From the cell containing the given text, extract its center point as (x, y) coordinate. 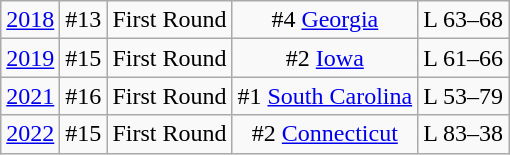
#2 Iowa (325, 58)
L 61–66 (464, 58)
#16 (84, 96)
L 63–68 (464, 20)
2018 (30, 20)
#2 Connecticut (325, 134)
#13 (84, 20)
#4 Georgia (325, 20)
#1 South Carolina (325, 96)
L 83–38 (464, 134)
2022 (30, 134)
2021 (30, 96)
2019 (30, 58)
L 53–79 (464, 96)
